Detect which cell encompasses the target text, then output its (x, y) center coordinate. 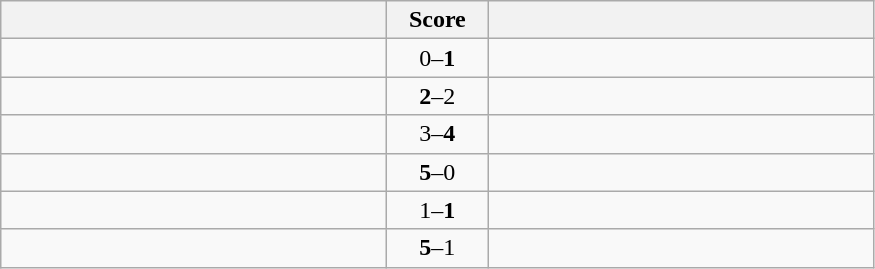
1–1 (438, 210)
3–4 (438, 134)
Score (438, 20)
5–1 (438, 248)
5–0 (438, 172)
2–2 (438, 96)
0–1 (438, 58)
